Output the [X, Y] coordinate of the center of the cell containing the given text.  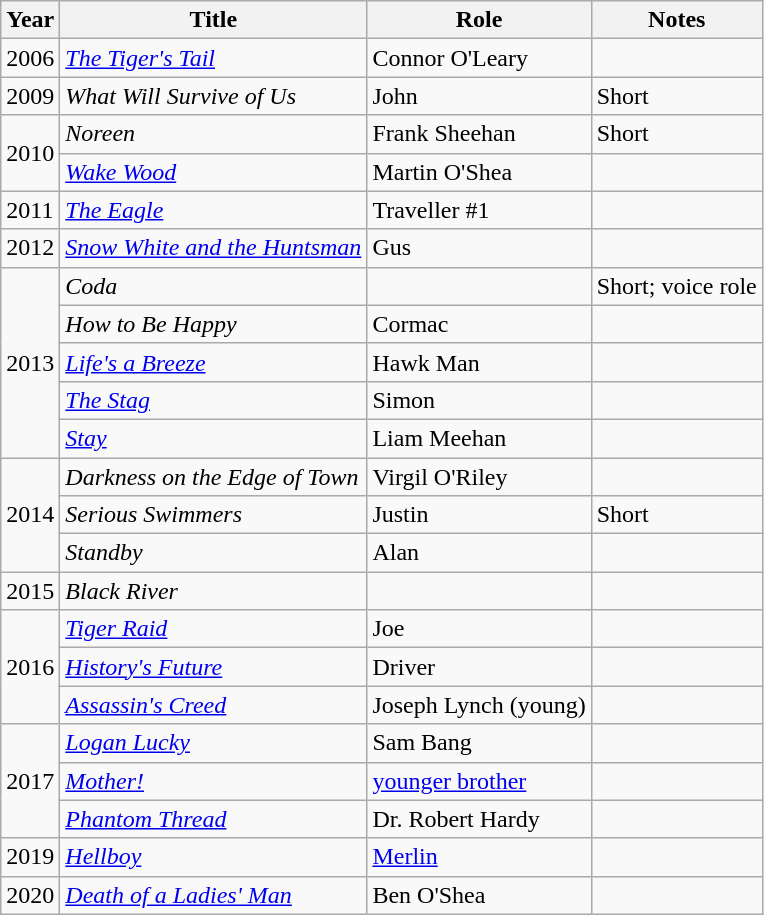
Hawk Man [479, 362]
2010 [30, 153]
Ben O'Shea [479, 895]
Joseph Lynch (young) [479, 705]
Alan [479, 553]
2012 [30, 248]
Gus [479, 248]
Standby [214, 553]
Liam Meehan [479, 438]
2020 [30, 895]
Short; voice role [676, 286]
Tiger Raid [214, 629]
2019 [30, 857]
Noreen [214, 134]
Justin [479, 515]
Simon [479, 400]
2013 [30, 362]
How to Be Happy [214, 324]
History's Future [214, 667]
John [479, 96]
Frank Sheehan [479, 134]
2006 [30, 58]
Stay [214, 438]
younger brother [479, 781]
Merlin [479, 857]
2015 [30, 591]
Dr. Robert Hardy [479, 819]
Mother! [214, 781]
Role [479, 20]
2014 [30, 515]
2011 [30, 210]
Assassin's Creed [214, 705]
Driver [479, 667]
The Stag [214, 400]
2009 [30, 96]
Serious Swimmers [214, 515]
Year [30, 20]
2017 [30, 781]
Life's a Breeze [214, 362]
The Eagle [214, 210]
Cormac [479, 324]
Traveller #1 [479, 210]
Virgil O'Riley [479, 477]
Darkness on the Edge of Town [214, 477]
Wake Wood [214, 172]
Joe [479, 629]
Phantom Thread [214, 819]
Notes [676, 20]
Death of a Ladies' Man [214, 895]
Logan Lucky [214, 743]
2016 [30, 667]
Sam Bang [479, 743]
The Tiger's Tail [214, 58]
Snow White and the Huntsman [214, 248]
What Will Survive of Us [214, 96]
Title [214, 20]
Coda [214, 286]
Hellboy [214, 857]
Black River [214, 591]
Connor O'Leary [479, 58]
Martin O'Shea [479, 172]
